Output the (X, Y) coordinate of the center of the cell containing the given text.  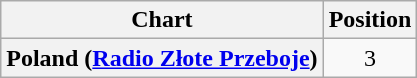
Poland (Radio Złote Przeboje) (162, 58)
3 (370, 58)
Position (370, 20)
Chart (162, 20)
